Extract the [X, Y] coordinate from the center of the cell holding the provided text.  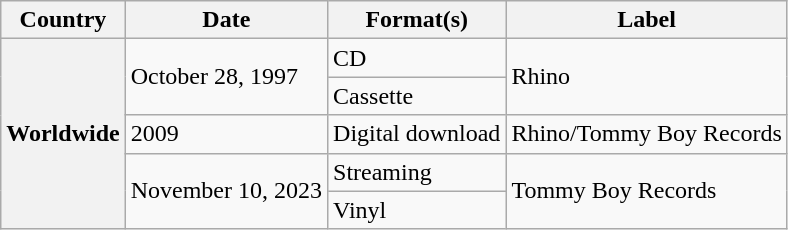
Vinyl [417, 210]
Rhino [646, 77]
Streaming [417, 172]
Rhino/Tommy Boy Records [646, 134]
November 10, 2023 [226, 191]
Cassette [417, 96]
Digital download [417, 134]
Country [63, 20]
CD [417, 58]
October 28, 1997 [226, 77]
2009 [226, 134]
Format(s) [417, 20]
Worldwide [63, 134]
Tommy Boy Records [646, 191]
Date [226, 20]
Label [646, 20]
